From the cell containing the given text, extract its center point as [X, Y] coordinate. 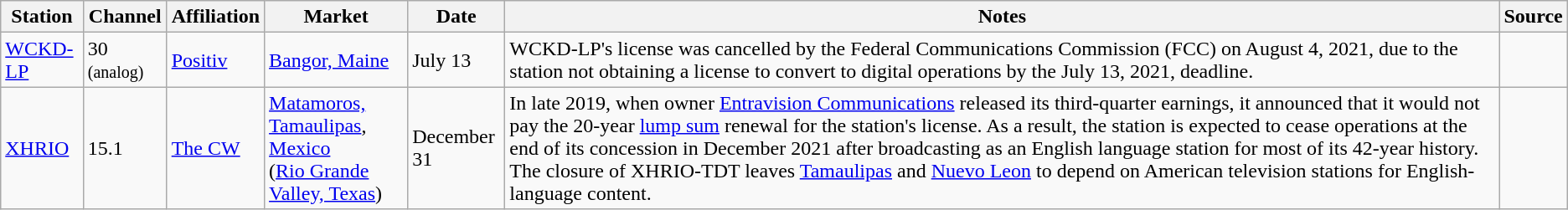
Positiv [215, 60]
Notes [1002, 17]
Affiliation [215, 17]
XHRIO [42, 148]
Date [456, 17]
Source [1533, 17]
30 (analog) [125, 60]
Market [337, 17]
July 13 [456, 60]
Channel [125, 17]
Bangor, Maine [337, 60]
Matamoros, Tamaulipas, Mexico(Rio Grande Valley, Texas) [337, 148]
The CW [215, 148]
WCKD-LP [42, 60]
December 31 [456, 148]
15.1 [125, 148]
Station [42, 17]
